Output the [X, Y] coordinate of the center of the cell containing the given text.  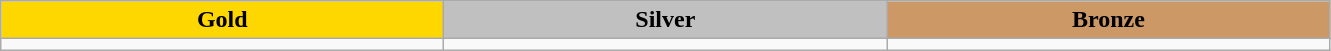
Silver [666, 20]
Gold [222, 20]
Bronze [1108, 20]
